Capture the cell that displays the provided text and extract its (X, Y) central coordinate. 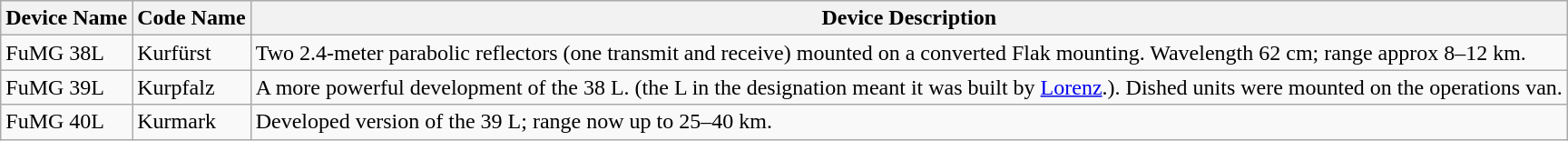
Kurfürst (191, 53)
Kurmark (191, 122)
A more powerful development of the 38 L. (the L in the designation meant it was built by Lorenz.). Dished units were mounted on the operations van. (909, 87)
Code Name (191, 18)
Two 2.4-meter parabolic reflectors (one transmit and receive) mounted on a converted Flak mounting. Wavelength 62 cm; range approx 8–12 km. (909, 53)
FuMG 39L (67, 87)
Device Description (909, 18)
FuMG 38L (67, 53)
Developed version of the 39 L; range now up to 25–40 km. (909, 122)
FuMG 40L (67, 122)
Device Name (67, 18)
Kurpfalz (191, 87)
